Extract the (x, y) coordinate from the center of the cell holding the provided text.  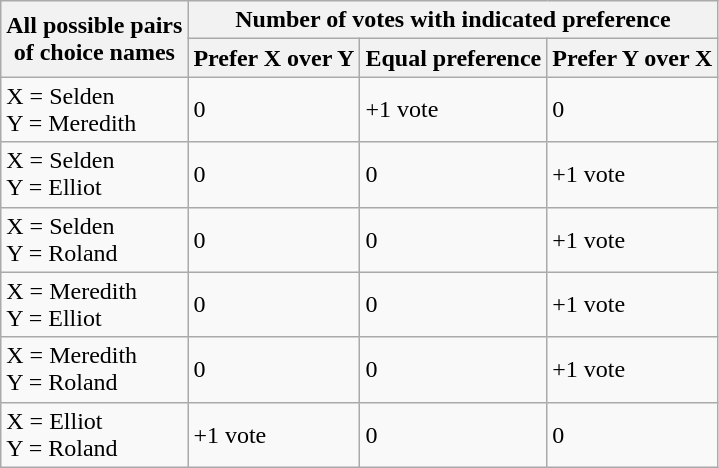
All possible pairsof choice names (94, 39)
X = MeredithY = Roland (94, 370)
X = SeldenY = Meredith (94, 110)
Equal preference (454, 58)
X = MeredithY = Elliot (94, 304)
Prefer Y over X (632, 58)
Number of votes with indicated preference (453, 20)
Prefer X over Y (274, 58)
X = SeldenY = Roland (94, 240)
X = ElliotY = Roland (94, 434)
X = SeldenY = Elliot (94, 174)
